Locate the cell with the specified text and output its (X, Y) center coordinate. 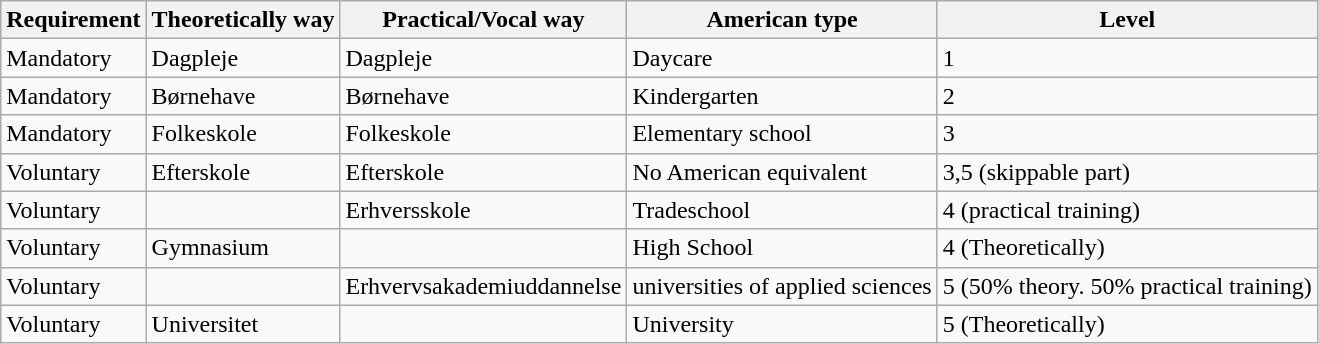
5 (Theoretically) (1127, 324)
American type (782, 20)
University (782, 324)
Erhvervsakademiuddannelse (484, 286)
Gymnasium (243, 248)
Erhversskole (484, 210)
Kindergarten (782, 96)
Elementary school (782, 134)
Practical/Vocal way (484, 20)
5 (50% theory. 50% practical training) (1127, 286)
4 (Theoretically) (1127, 248)
Tradeschool (782, 210)
4 (practical training) (1127, 210)
3 (1127, 134)
Level (1127, 20)
Theoretically way (243, 20)
Universitet (243, 324)
1 (1127, 58)
3,5 (skippable part) (1127, 172)
No American equivalent (782, 172)
2 (1127, 96)
Requirement (74, 20)
Daycare (782, 58)
universities of applied sciences (782, 286)
High School (782, 248)
